Search for the cell housing the specified text and yield its [x, y] center coordinate. 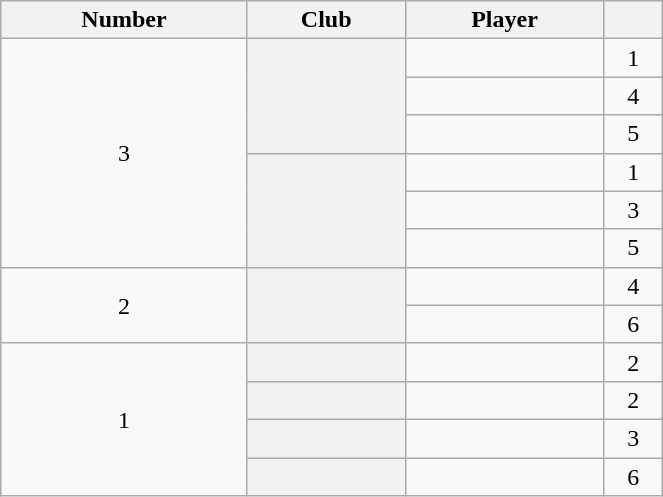
Club [326, 20]
Number [124, 20]
Player [504, 20]
